Provide the [x, y] coordinate of the cell's center where the given text is located.  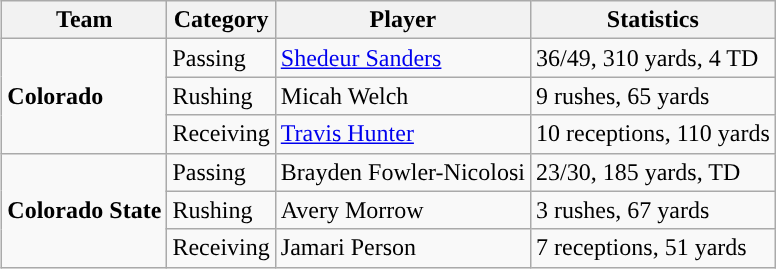
Player [402, 20]
Colorado State [84, 210]
23/30, 185 yards, TD [652, 172]
Avery Morrow [402, 210]
Brayden Fowler-Nicolosi [402, 172]
Statistics [652, 20]
Category [221, 20]
36/49, 310 yards, 4 TD [652, 58]
Shedeur Sanders [402, 58]
10 receptions, 110 yards [652, 134]
9 rushes, 65 yards [652, 96]
Jamari Person [402, 248]
3 rushes, 67 yards [652, 210]
Colorado [84, 96]
Micah Welch [402, 96]
7 receptions, 51 yards [652, 248]
Team [84, 20]
Travis Hunter [402, 134]
